Scan for the cell matching the given text and deliver its [x, y] coordinate at center. 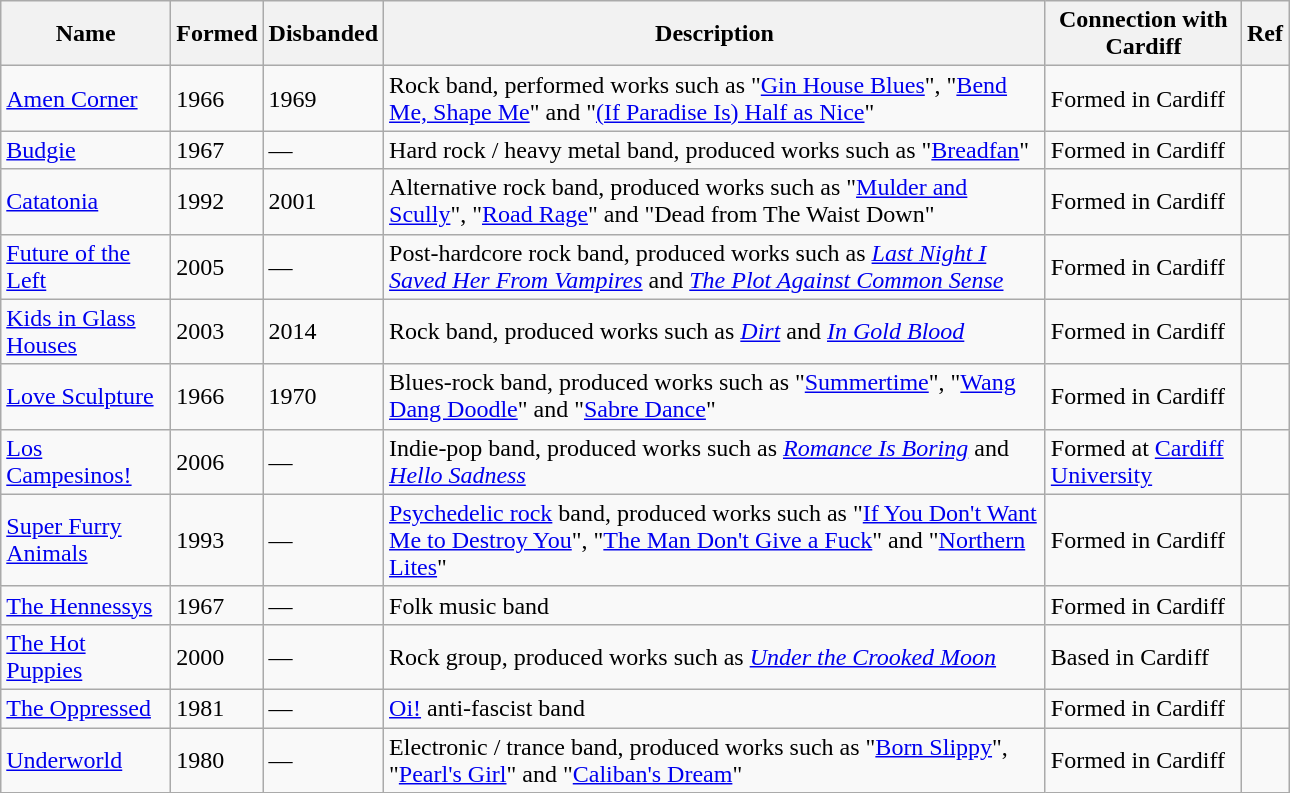
2001 [323, 202]
Disbanded [323, 34]
1969 [323, 98]
Budgie [86, 150]
The Oppressed [86, 708]
Indie-pop band, produced works such as Romance Is Boring and Hello Sadness [715, 462]
Amen Corner [86, 98]
Blues-rock band, produced works such as "Summertime", "Wang Dang Doodle" and "Sabre Dance" [715, 396]
Description [715, 34]
Psychedelic rock band, produced works such as "If You Don't Want Me to Destroy You", "The Man Don't Give a Fuck" and "Northern Lites" [715, 540]
2003 [217, 332]
Future of the Left [86, 266]
2006 [217, 462]
2000 [217, 656]
Electronic / trance band, produced works such as "Born Slippy", "Pearl's Girl" and "Caliban's Dream" [715, 760]
The Hot Puppies [86, 656]
1981 [217, 708]
Post-hardcore rock band, produced works such as Last Night I Saved Her From Vampires and The Plot Against Common Sense [715, 266]
Super Furry Animals [86, 540]
Formed [217, 34]
Los Campesinos! [86, 462]
Rock band, produced works such as Dirt and In Gold Blood [715, 332]
Formed at Cardiff University [1143, 462]
1993 [217, 540]
Name [86, 34]
Kids in Glass Houses [86, 332]
Catatonia [86, 202]
Underworld [86, 760]
Ref [1264, 34]
Oi! anti-fascist band [715, 708]
Hard rock / heavy metal band, produced works such as "Breadfan" [715, 150]
Alternative rock band, produced works such as "Mulder and Scully", "Road Rage" and "Dead from The Waist Down" [715, 202]
1970 [323, 396]
Connection with Cardiff [1143, 34]
1980 [217, 760]
Folk music band [715, 605]
Rock band, performed works such as "Gin House Blues", "Bend Me, Shape Me" and "(If Paradise Is) Half as Nice" [715, 98]
Rock group, produced works such as Under the Crooked Moon [715, 656]
The Hennessys [86, 605]
1992 [217, 202]
2005 [217, 266]
Based in Cardiff [1143, 656]
2014 [323, 332]
Love Sculpture [86, 396]
